Identify which cell holds the provided text, then report its (x, y) central coordinate. 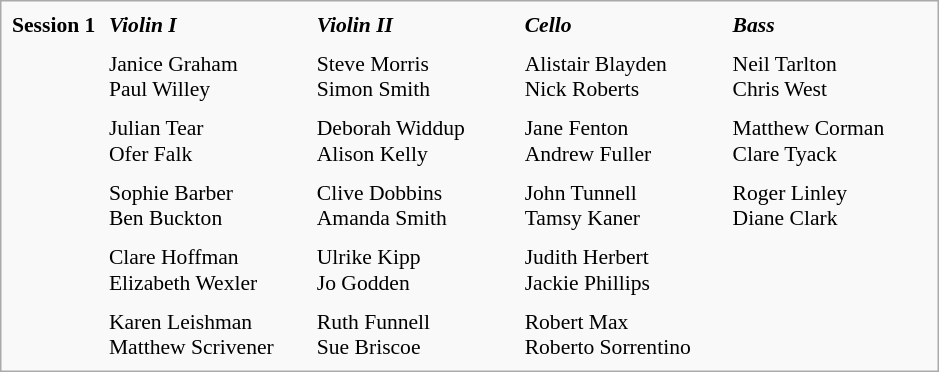
Jane FentonAndrew Fuller (622, 140)
Robert MaxRoberto Sorrentino (622, 334)
Matthew CormanClare Tyack (830, 140)
Deborah WiddupAlison Kelly (414, 140)
Ruth FunnellSue Briscoe (414, 334)
Neil TarltonChris West (830, 76)
Session 1 (54, 25)
Ulrike KippJo Godden (414, 270)
Janice GrahamPaul Willey (206, 76)
Judith HerbertJackie Phillips (622, 270)
Julian TearOfer Falk (206, 140)
Sophie BarberBen Buckton (206, 206)
Cello (622, 25)
Roger LinleyDiane Clark (830, 206)
Violin II (414, 25)
Steve MorrisSimon Smith (414, 76)
Alistair BlaydenNick Roberts (622, 76)
Bass (830, 25)
Karen LeishmanMatthew Scrivener (206, 334)
Clive DobbinsAmanda Smith (414, 206)
John TunnellTamsy Kaner (622, 206)
Violin I (206, 25)
Clare HoffmanElizabeth Wexler (206, 270)
